Return (x, y) of the center of cell containing provided text 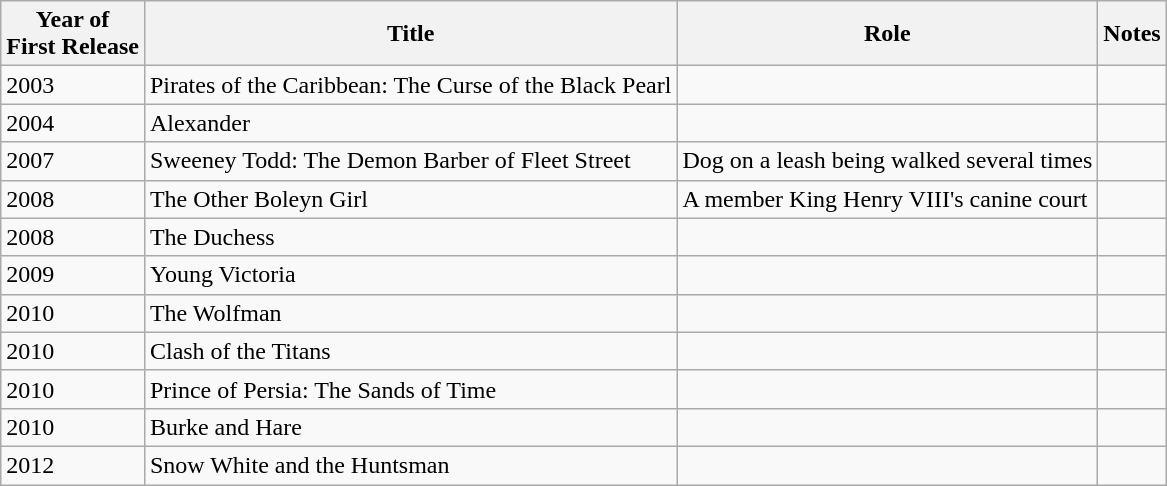
A member King Henry VIII's canine court (888, 199)
Burke and Hare (410, 427)
Year ofFirst Release (73, 34)
Clash of the Titans (410, 351)
The Wolfman (410, 313)
Snow White and the Huntsman (410, 465)
The Other Boleyn Girl (410, 199)
Dog on a leash being walked several times (888, 161)
Young Victoria (410, 275)
2009 (73, 275)
2012 (73, 465)
2003 (73, 85)
Pirates of the Caribbean: The Curse of the Black Pearl (410, 85)
2007 (73, 161)
Notes (1132, 34)
Sweeney Todd: The Demon Barber of Fleet Street (410, 161)
Alexander (410, 123)
Role (888, 34)
Title (410, 34)
2004 (73, 123)
The Duchess (410, 237)
Prince of Persia: The Sands of Time (410, 389)
